Determine the [X, Y] coordinate at the center of the cell enclosing the given text.  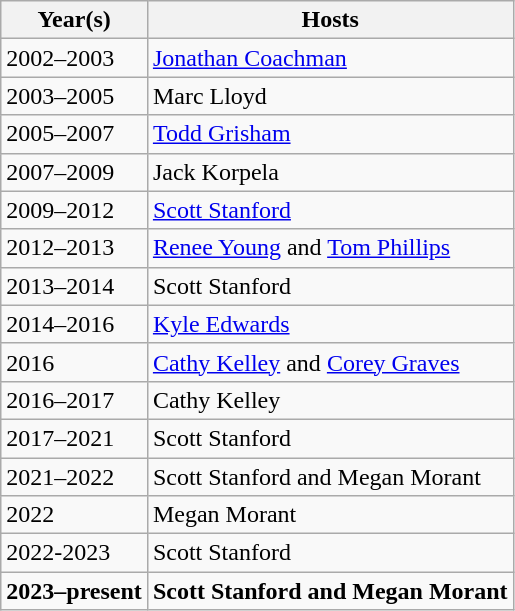
Todd Grisham [330, 134]
2005–2007 [74, 134]
2013–2014 [74, 286]
Marc Lloyd [330, 96]
Cathy Kelley [330, 400]
2017–2021 [74, 438]
Hosts [330, 20]
2022 [74, 515]
2016–2017 [74, 400]
2003–2005 [74, 96]
2014–2016 [74, 324]
Cathy Kelley and Corey Graves [330, 362]
Jonathan Coachman [330, 58]
2022-2023 [74, 553]
2012–2013 [74, 248]
Year(s) [74, 20]
Kyle Edwards [330, 324]
Jack Korpela [330, 172]
2021–2022 [74, 477]
2002–2003 [74, 58]
2009–2012 [74, 210]
2016 [74, 362]
Megan Morant [330, 515]
2023–present [74, 591]
Renee Young and Tom Phillips [330, 248]
2007–2009 [74, 172]
